Locate the cell with the specified text and output its [x, y] center coordinate. 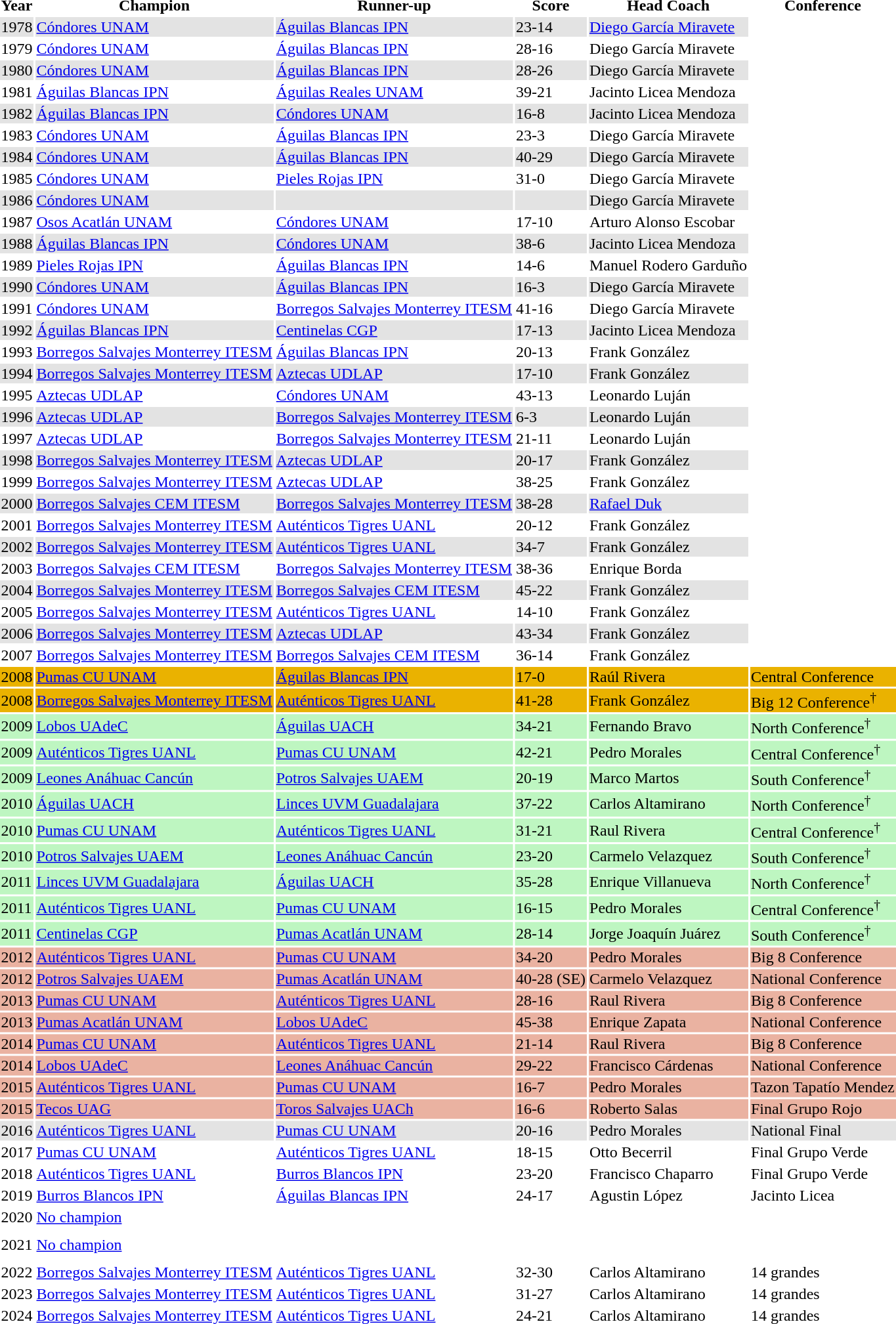
17-0 [551, 677]
2019 [17, 1196]
Central Conference [822, 677]
16-3 [551, 287]
18-15 [551, 1153]
38-28 [551, 503]
2003 [17, 568]
2006 [17, 633]
34-21 [551, 726]
1995 [17, 395]
Tazon Tapatío Mendez [822, 1088]
1979 [17, 49]
42-21 [551, 752]
31-27 [551, 1294]
2022 [17, 1273]
1989 [17, 265]
38-6 [551, 244]
14-6 [551, 265]
1986 [17, 200]
35-28 [551, 882]
2005 [17, 612]
32-30 [551, 1273]
16-6 [551, 1109]
Tecos UAG [154, 1109]
2001 [17, 525]
20-12 [551, 525]
1983 [17, 135]
Rafael Duk [668, 503]
34-7 [551, 547]
Agustin López [668, 1196]
Jacinto Licea [822, 1196]
1985 [17, 179]
1992 [17, 330]
2004 [17, 590]
Final Grupo Rojo [822, 1109]
2018 [17, 1174]
Francisco Cárdenas [668, 1066]
2007 [17, 655]
36-14 [551, 655]
34-20 [551, 958]
16-7 [551, 1088]
23-3 [551, 135]
2020 [17, 1218]
Roberto Salas [668, 1109]
Enrique Villanueva [668, 882]
Jorge Joaquín Juárez [668, 933]
41-16 [551, 309]
16-15 [551, 908]
38-25 [551, 482]
1997 [17, 438]
1990 [17, 287]
Raúl Rivera [668, 677]
31-0 [551, 179]
2023 [17, 1294]
1996 [17, 417]
Osos Acatlán UNAM [154, 222]
38-36 [551, 568]
Francisco Chaparro [668, 1174]
Otto Becerril [668, 1153]
1984 [17, 157]
43-13 [551, 395]
Enrique Zapata [668, 1023]
45-22 [551, 590]
39-21 [551, 92]
43-34 [551, 633]
20-13 [551, 352]
29-22 [551, 1066]
1994 [17, 374]
28-14 [551, 933]
20-19 [551, 778]
National Final [822, 1131]
Big 12 Conference† [822, 700]
1991 [17, 309]
6-3 [551, 417]
41-28 [551, 700]
Marco Martos [668, 778]
Fernando Bravo [668, 726]
1982 [17, 114]
1998 [17, 460]
Toros Salvajes UACh [394, 1109]
2000 [17, 503]
2017 [17, 1153]
20-16 [551, 1131]
1978 [17, 27]
16-8 [551, 114]
Enrique Borda [668, 568]
28-26 [551, 70]
24-17 [551, 1196]
17-13 [551, 330]
40-28 (SE) [551, 979]
45-38 [551, 1023]
1993 [17, 352]
1980 [17, 70]
40-29 [551, 157]
1987 [17, 222]
14-10 [551, 612]
2021 [17, 1245]
37-22 [551, 804]
21-14 [551, 1044]
2016 [17, 1131]
Águilas Reales UNAM [394, 92]
1999 [17, 482]
Manuel Rodero Garduño [668, 265]
Arturo Alonso Escobar [668, 222]
1981 [17, 92]
31-21 [551, 830]
21-11 [551, 438]
1988 [17, 244]
20-17 [551, 460]
23-14 [551, 27]
2002 [17, 547]
